Extract the [x, y] coordinate from the center of the cell holding the provided text.  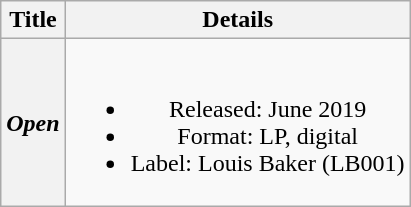
Title [33, 20]
Details [238, 20]
Open [33, 122]
Released: June 2019Format: LP, digitalLabel: Louis Baker (LB001) [238, 122]
